Detect which cell encompasses the target text, then output its (X, Y) center coordinate. 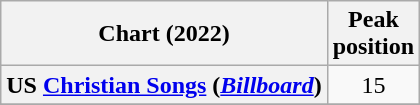
Peakposition (373, 34)
15 (373, 85)
US Christian Songs (Billboard) (164, 85)
Chart (2022) (164, 34)
